Return the [X, Y] coordinate for the center point of the cell that contains the specified text.  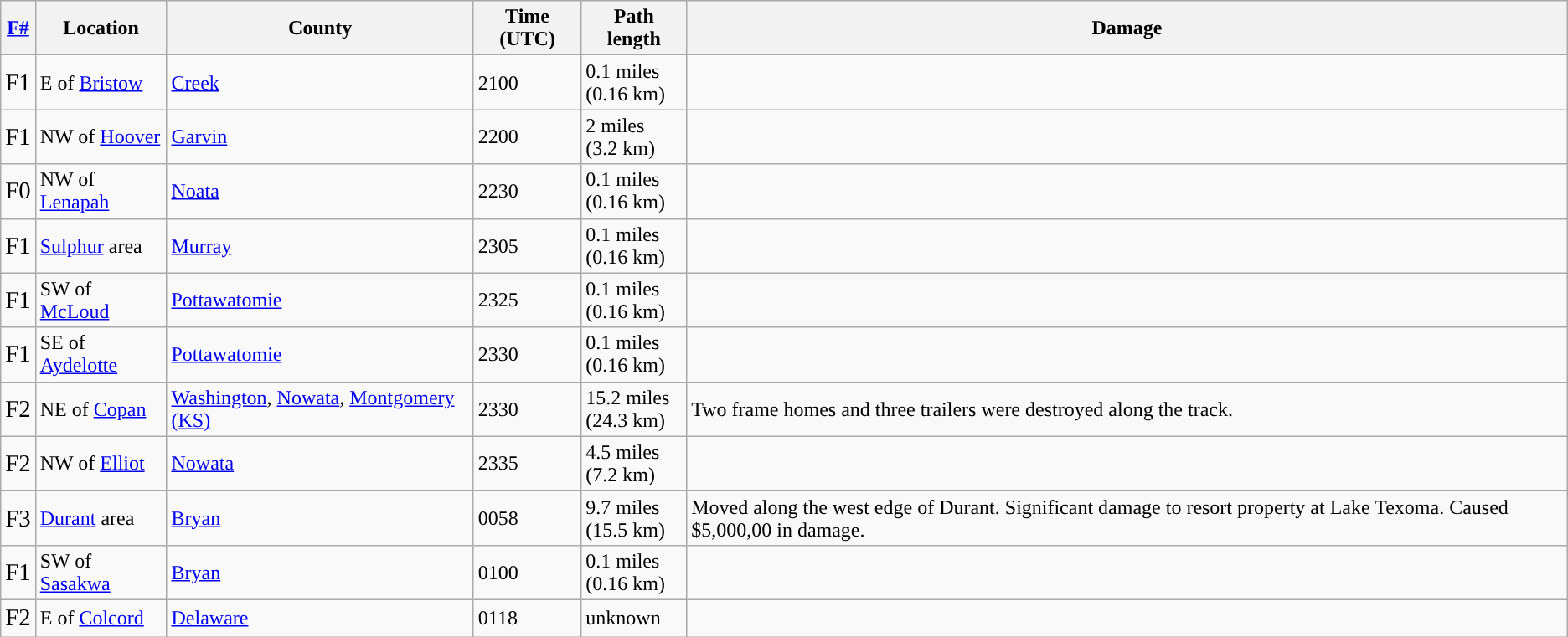
2305 [528, 246]
F0 [18, 191]
2200 [528, 137]
2100 [528, 82]
Delaware [320, 618]
0118 [528, 618]
Two frame homes and three trailers were destroyed along the track. [1127, 408]
Moved along the west edge of Durant. Significant damage to resort property at Lake Texoma. Caused $5,000,00 in damage. [1127, 517]
Garvin [320, 137]
Murray [320, 246]
NW of Lenapah [101, 191]
4.5 miles (7.2 km) [634, 464]
Damage [1127, 28]
unknown [634, 618]
9.7 miles (15.5 km) [634, 517]
Creek [320, 82]
Location [101, 28]
2335 [528, 464]
County [320, 28]
Sulphur area [101, 246]
SE of Aydelotte [101, 355]
F# [18, 28]
E of Bristow [101, 82]
F3 [18, 517]
0100 [528, 573]
2 miles (3.2 km) [634, 137]
Nowata [320, 464]
NW of Hoover [101, 137]
NW of Elliot [101, 464]
15.2 miles (24.3 km) [634, 408]
SW of Sasakwa [101, 573]
Noata [320, 191]
E of Colcord [101, 618]
NE of Copan [101, 408]
Washington, Nowata, Montgomery (KS) [320, 408]
SW of McLoud [101, 300]
Time (UTC) [528, 28]
Durant area [101, 517]
Path length [634, 28]
0058 [528, 517]
2230 [528, 191]
2325 [528, 300]
